Detect which cell encompasses the target text, then output its (X, Y) center coordinate. 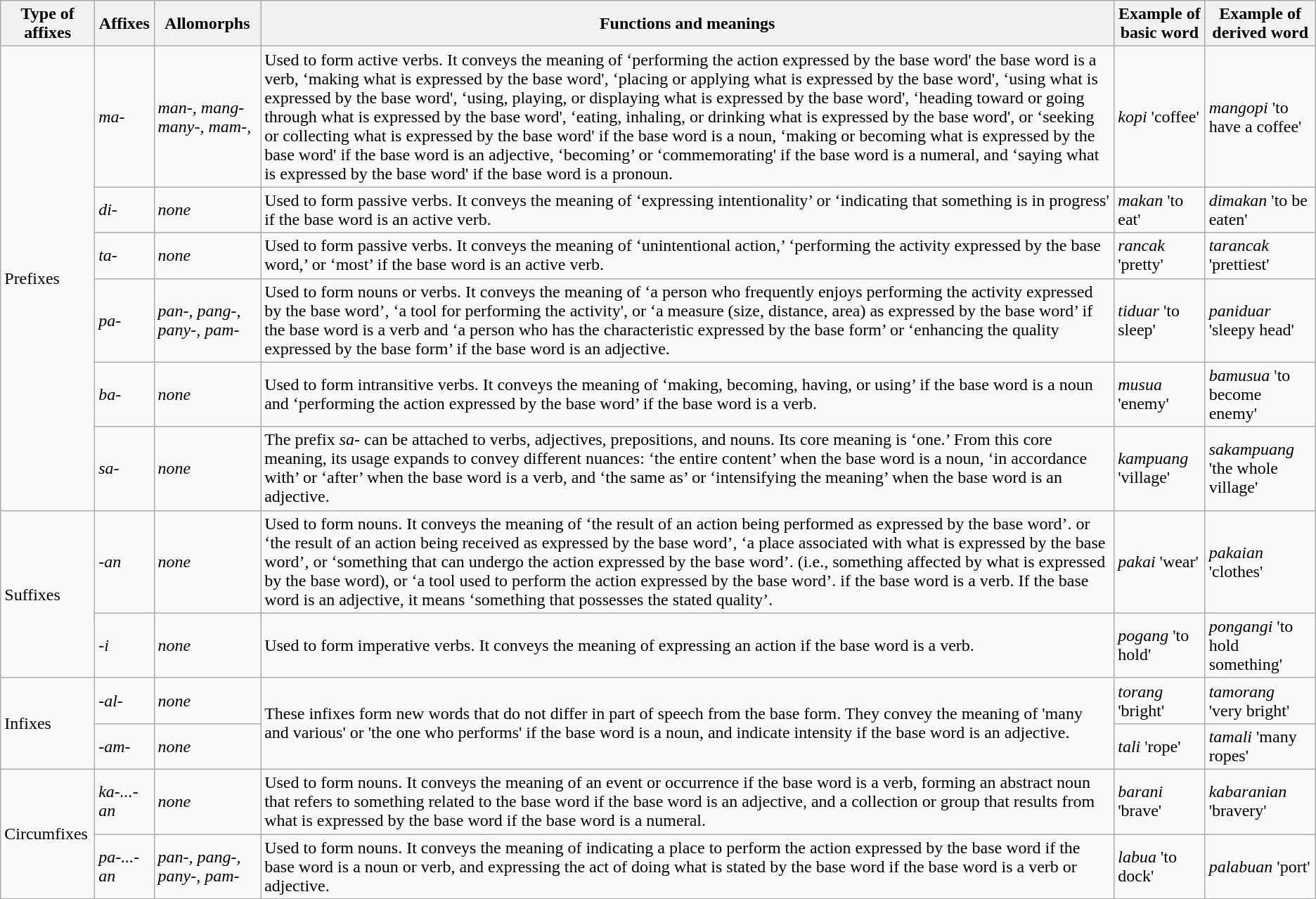
tamorang 'very bright' (1260, 700)
Allomorphs (207, 24)
-al- (124, 700)
Prefixes (48, 278)
pongangi 'to hold something' (1260, 645)
pa-...-an (124, 866)
tarancak 'prettiest' (1260, 256)
ba- (124, 394)
ma- (124, 117)
dimakan 'to be eaten' (1260, 209)
-am- (124, 746)
man-, mang- many-, mam-, (207, 117)
sa- (124, 468)
Suffixes (48, 594)
Example of derived word (1260, 24)
palabuan 'port' (1260, 866)
Type of affixes (48, 24)
tiduar 'to sleep' (1160, 321)
Example of basic word (1160, 24)
pakai 'wear' (1160, 562)
torang 'bright' (1160, 700)
makan 'to eat' (1160, 209)
Infixes (48, 723)
ta- (124, 256)
-i (124, 645)
pa- (124, 321)
kampuang 'village' (1160, 468)
bamusua 'to become enemy' (1260, 394)
Functions and meanings (688, 24)
ka-...-an (124, 801)
Used to form imperative verbs. It conveys the meaning of expressing an action if the base word is a verb. (688, 645)
labua 'to dock' (1160, 866)
-an (124, 562)
pogang 'to hold' (1160, 645)
kopi 'coffee' (1160, 117)
rancak 'pretty' (1160, 256)
sakampuang 'the whole village' (1260, 468)
Affixes (124, 24)
tali 'rope' (1160, 746)
pakaian 'clothes' (1260, 562)
mangopi 'to have a coffee' (1260, 117)
barani 'brave' (1160, 801)
musua 'enemy' (1160, 394)
Circumfixes (48, 834)
kabaranian 'bravery' (1260, 801)
di- (124, 209)
tamali 'many ropes' (1260, 746)
paniduar 'sleepy head' (1260, 321)
